Capture the cell that displays the provided text and extract its [X, Y] central coordinate. 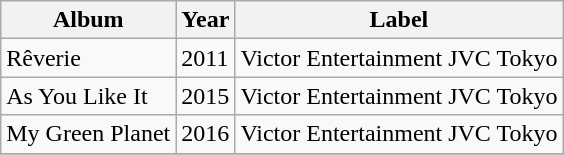
Album [88, 20]
Rêverie [88, 58]
2015 [206, 96]
Label [399, 20]
2011 [206, 58]
As You Like It [88, 96]
My Green Planet [88, 134]
2016 [206, 134]
Year [206, 20]
